Scan for the cell matching the given text and deliver its [x, y] coordinate at center. 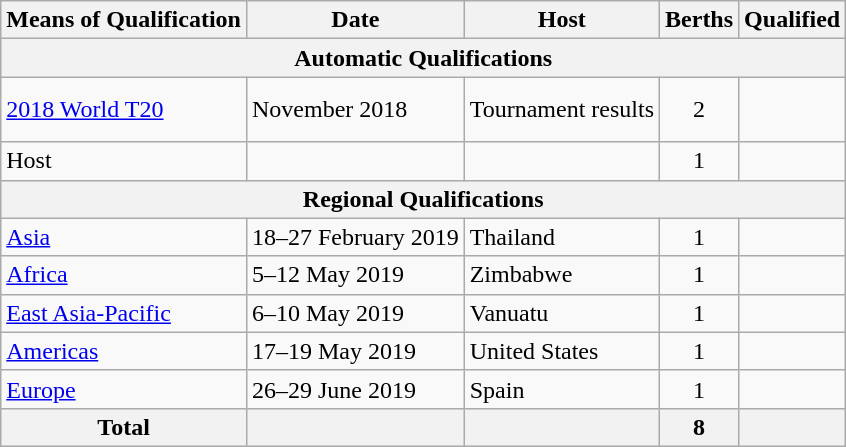
Total [124, 427]
Tournament results [562, 110]
26–29 June 2019 [355, 389]
18–27 February 2019 [355, 237]
Means of Qualification [124, 20]
East Asia-Pacific [124, 313]
Thailand [562, 237]
2018 World T20 [124, 110]
Regional Qualifications [424, 199]
Americas [124, 351]
November 2018 [355, 110]
17–19 May 2019 [355, 351]
Vanuatu [562, 313]
Asia [124, 237]
United States [562, 351]
Berths [700, 20]
Europe [124, 389]
Date [355, 20]
6–10 May 2019 [355, 313]
Automatic Qualifications [424, 58]
Zimbabwe [562, 275]
Africa [124, 275]
Spain [562, 389]
Qualified [792, 20]
5–12 May 2019 [355, 275]
2 [700, 110]
8 [700, 427]
